Search for the cell housing the specified text and yield its [X, Y] center coordinate. 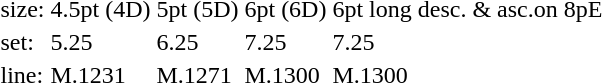
7.25 [286, 42]
6.25 [198, 42]
5.25 [100, 42]
